Search for the cell housing the specified text and yield its (x, y) center coordinate. 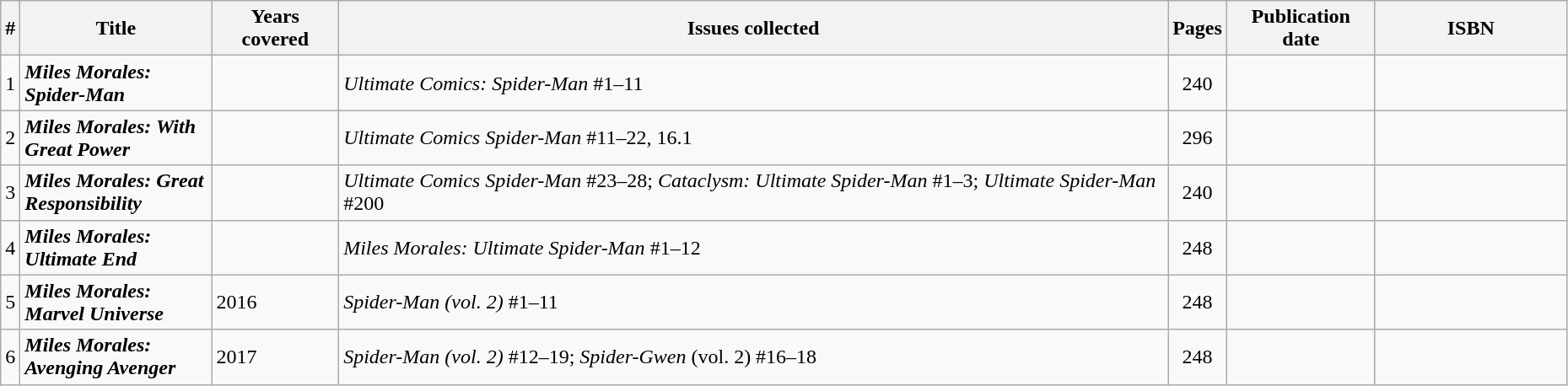
Years covered (275, 29)
Miles Morales: Great Responsibility (116, 192)
Publication date (1301, 29)
Miles Morales: Avenging Avenger (116, 357)
5 (10, 302)
Miles Morales: Ultimate Spider-Man #1–12 (754, 248)
Miles Morales: Ultimate End (116, 248)
Pages (1198, 29)
Miles Morales: With Great Power (116, 138)
2016 (275, 302)
Issues collected (754, 29)
Spider-Man (vol. 2) #12–19; Spider-Gwen (vol. 2) #16–18 (754, 357)
Ultimate Comics Spider-Man #11–22, 16.1 (754, 138)
Ultimate Comics Spider-Man #23–28; Cataclysm: Ultimate Spider-Man #1–3; Ultimate Spider-Man #200 (754, 192)
1 (10, 83)
3 (10, 192)
4 (10, 248)
Title (116, 29)
6 (10, 357)
Spider-Man (vol. 2) #1–11 (754, 302)
296 (1198, 138)
ISBN (1471, 29)
Ultimate Comics: Spider-Man #1–11 (754, 83)
Miles Morales: Spider-Man (116, 83)
2 (10, 138)
# (10, 29)
Miles Morales: Marvel Universe (116, 302)
2017 (275, 357)
